Locate the cell with the specified text and output its [X, Y] center coordinate. 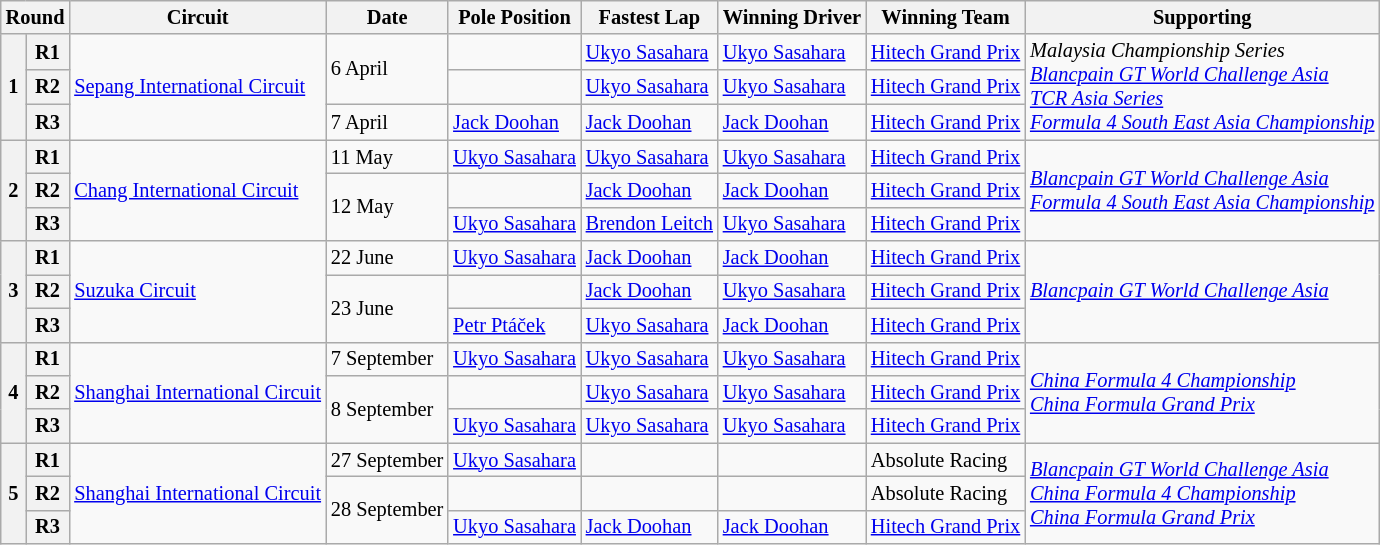
Petr Ptáček [514, 325]
China Formula 4 ChampionshipChina Formula Grand Prix [1202, 392]
1 [14, 87]
8 September [387, 408]
Round [36, 17]
6 April [387, 69]
Blancpain GT World Challenge AsiaFormula 4 South East Asia Championship [1202, 190]
Chang International Circuit [198, 190]
12 May [387, 206]
2 [14, 190]
Blancpain GT World Challenge AsiaChina Formula 4 ChampionshipChina Formula Grand Prix [1202, 494]
27 September [387, 460]
28 September [387, 510]
22 June [387, 258]
Brendon Leitch [650, 224]
11 May [387, 157]
Sepang International Circuit [198, 87]
Fastest Lap [650, 17]
Malaysia Championship SeriesBlancpain GT World Challenge AsiaTCR Asia SeriesFormula 4 South East Asia Championship [1202, 87]
23 June [387, 308]
Winning Team [946, 17]
5 [14, 494]
4 [14, 392]
Supporting [1202, 17]
7 September [387, 359]
3 [14, 292]
7 April [387, 122]
Pole Position [514, 17]
Circuit [198, 17]
Suzuka Circuit [198, 292]
Date [387, 17]
Blancpain GT World Challenge Asia [1202, 292]
Winning Driver [792, 17]
